Extract the [x, y] coordinate from the center of the cell holding the provided text.  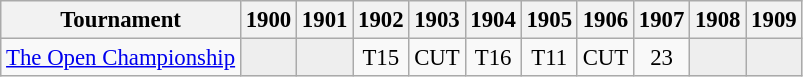
1905 [549, 20]
T15 [381, 58]
The Open Championship [121, 58]
1906 [605, 20]
1903 [437, 20]
Tournament [121, 20]
1900 [268, 20]
1908 [718, 20]
1901 [325, 20]
1904 [493, 20]
1907 [661, 20]
1909 [774, 20]
23 [661, 58]
1902 [381, 20]
T16 [493, 58]
T11 [549, 58]
